Return the (x, y) coordinate for the center point of the cell that contains the specified text.  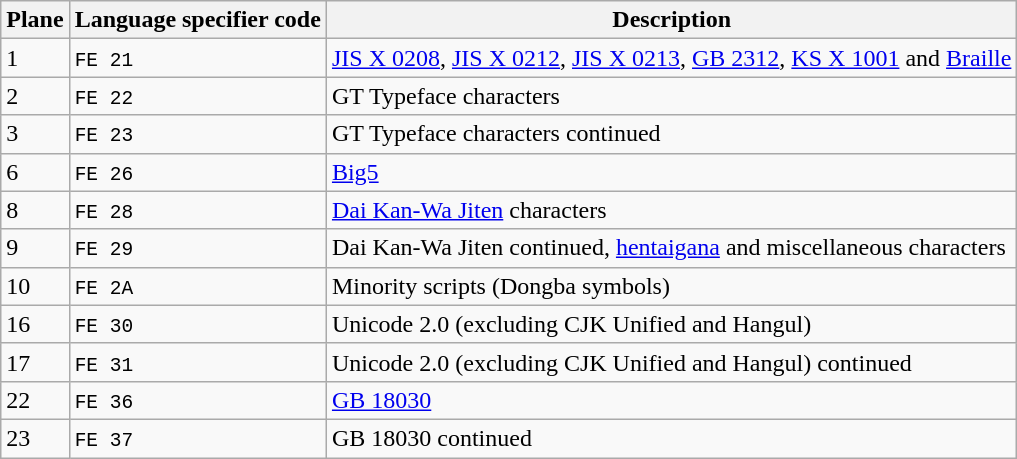
FE 31 (198, 362)
2 (35, 96)
FE 2A (198, 286)
Minority scripts (Dongba symbols) (671, 286)
6 (35, 172)
FE 37 (198, 438)
FE 36 (198, 400)
Plane (35, 20)
1 (35, 58)
Unicode 2.0 (excluding CJK Unified and Hangul) (671, 324)
23 (35, 438)
16 (35, 324)
Unicode 2.0 (excluding CJK Unified and Hangul) continued (671, 362)
FE 22 (198, 96)
10 (35, 286)
17 (35, 362)
8 (35, 210)
22 (35, 400)
FE 21 (198, 58)
Big5 (671, 172)
Description (671, 20)
FE 29 (198, 248)
9 (35, 248)
GT Typeface characters continued (671, 134)
3 (35, 134)
GB 18030 (671, 400)
Language specifier code (198, 20)
FE 23 (198, 134)
FE 28 (198, 210)
GB 18030 continued (671, 438)
Dai Kan-Wa Jiten characters (671, 210)
FE 30 (198, 324)
Dai Kan-Wa Jiten continued, hentaigana and miscellaneous characters (671, 248)
GT Typeface characters (671, 96)
JIS X 0208, JIS X 0212, JIS X 0213, GB 2312, KS X 1001 and Braille (671, 58)
FE 26 (198, 172)
